Locate the cell with the specified text and output its [X, Y] center coordinate. 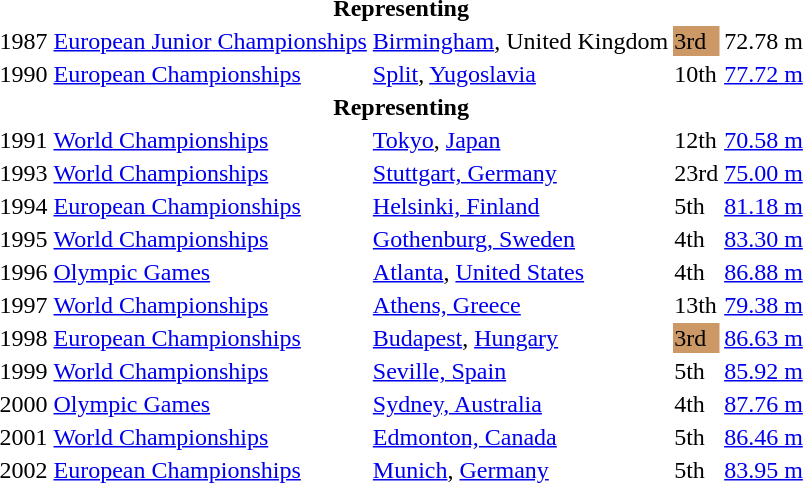
13th [696, 305]
Seville, Spain [520, 371]
Athens, Greece [520, 305]
Stuttgart, Germany [520, 173]
Helsinki, Finland [520, 206]
Budapest, Hungary [520, 338]
Atlanta, United States [520, 272]
10th [696, 74]
23rd [696, 173]
Split, Yugoslavia [520, 74]
Gothenburg, Sweden [520, 239]
12th [696, 140]
Birmingham, United Kingdom [520, 41]
European Junior Championships [210, 41]
Tokyo, Japan [520, 140]
Edmonton, Canada [520, 437]
Sydney, Australia [520, 404]
